From the cell containing the given text, extract its center point as (X, Y) coordinate. 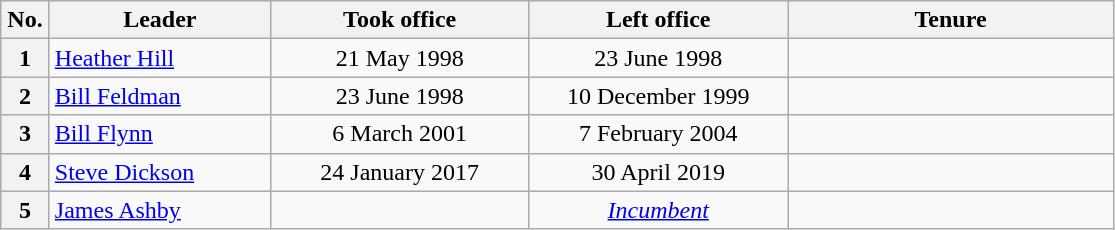
1 (26, 58)
24 January 2017 (400, 172)
Heather Hill (160, 58)
Steve Dickson (160, 172)
5 (26, 210)
10 December 1999 (658, 96)
Leader (160, 20)
Bill Flynn (160, 134)
7 February 2004 (658, 134)
6 March 2001 (400, 134)
Bill Feldman (160, 96)
4 (26, 172)
Tenure (951, 20)
Incumbent (658, 210)
No. (26, 20)
Took office (400, 20)
3 (26, 134)
2 (26, 96)
30 April 2019 (658, 172)
21 May 1998 (400, 58)
James Ashby (160, 210)
Left office (658, 20)
